Locate the cell with the specified text and output its [x, y] center coordinate. 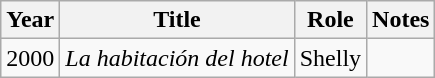
2000 [30, 58]
Notes [401, 20]
Year [30, 20]
Role [330, 20]
La habitación del hotel [177, 58]
Shelly [330, 58]
Title [177, 20]
